Detect which cell encompasses the target text, then output its (X, Y) center coordinate. 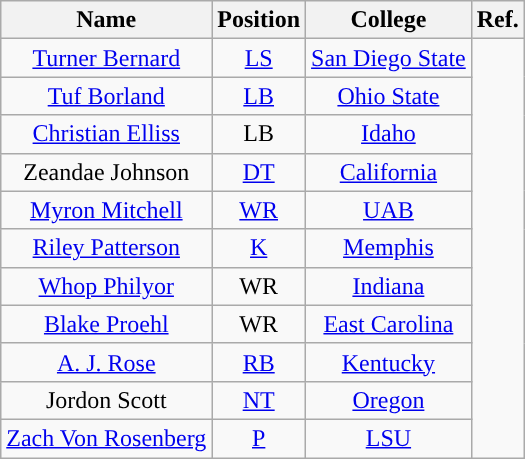
Oregon (389, 400)
Tuf Borland (106, 96)
DT (259, 172)
Kentucky (389, 362)
Zeandae Johnson (106, 172)
Jordon Scott (106, 400)
Indiana (389, 286)
Riley Patterson (106, 248)
Name (106, 20)
K (259, 248)
College (389, 20)
San Diego State (389, 58)
California (389, 172)
LS (259, 58)
Blake Proehl (106, 324)
Turner Bernard (106, 58)
NT (259, 400)
Zach Von Rosenberg (106, 438)
East Carolina (389, 324)
Christian Elliss (106, 134)
P (259, 438)
RB (259, 362)
Whop Philyor (106, 286)
LSU (389, 438)
Idaho (389, 134)
Myron Mitchell (106, 210)
Memphis (389, 248)
UAB (389, 210)
Ohio State (389, 96)
Position (259, 20)
A. J. Rose (106, 362)
Ref. (498, 20)
